From the cell containing the given text, extract its center point as [x, y] coordinate. 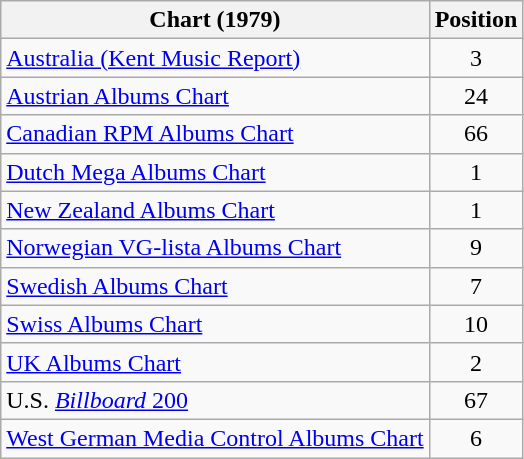
New Zealand Albums Chart [215, 210]
Australia (Kent Music Report) [215, 58]
24 [476, 96]
9 [476, 248]
67 [476, 400]
Chart (1979) [215, 20]
6 [476, 438]
UK Albums Chart [215, 362]
Canadian RPM Albums Chart [215, 134]
Swedish Albums Chart [215, 286]
Dutch Mega Albums Chart [215, 172]
Position [476, 20]
10 [476, 324]
Swiss Albums Chart [215, 324]
West German Media Control Albums Chart [215, 438]
Norwegian VG-lista Albums Chart [215, 248]
Austrian Albums Chart [215, 96]
66 [476, 134]
U.S. Billboard 200 [215, 400]
2 [476, 362]
3 [476, 58]
7 [476, 286]
